Search for the cell housing the specified text and yield its [x, y] center coordinate. 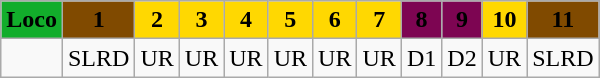
9 [462, 20]
D1 [421, 58]
1 [98, 20]
Loco [32, 20]
4 [246, 20]
3 [201, 20]
7 [379, 20]
5 [290, 20]
D2 [462, 58]
10 [504, 20]
2 [157, 20]
8 [421, 20]
6 [335, 20]
11 [563, 20]
